Pinpoint the cell where the given text exists, returning its (X, Y) midpoint coordinate. 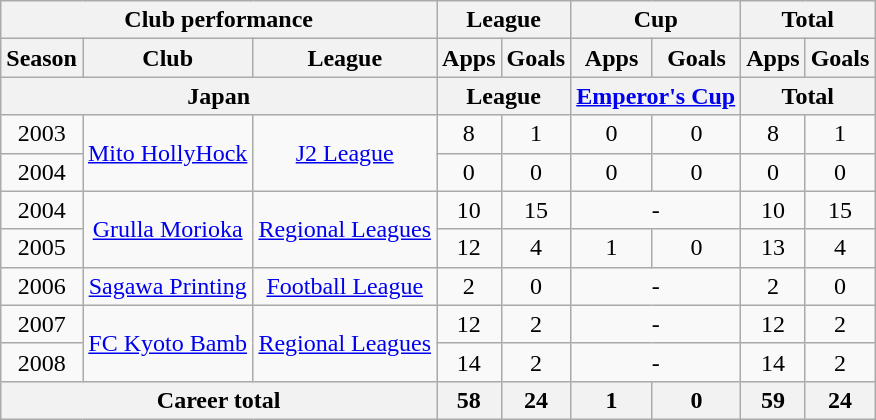
Japan (219, 96)
Sagawa Printing (167, 286)
Career total (219, 400)
Season (42, 58)
2006 (42, 286)
13 (773, 248)
J2 League (345, 153)
FC Kyoto Bamb (167, 343)
Club (167, 58)
Grulla Morioka (167, 229)
Cup (656, 20)
59 (773, 400)
Club performance (219, 20)
Football League (345, 286)
2007 (42, 324)
2005 (42, 248)
Emperor's Cup (656, 96)
Mito HollyHock (167, 153)
2008 (42, 362)
2003 (42, 134)
58 (469, 400)
